Return (X, Y) of the center of cell containing provided text 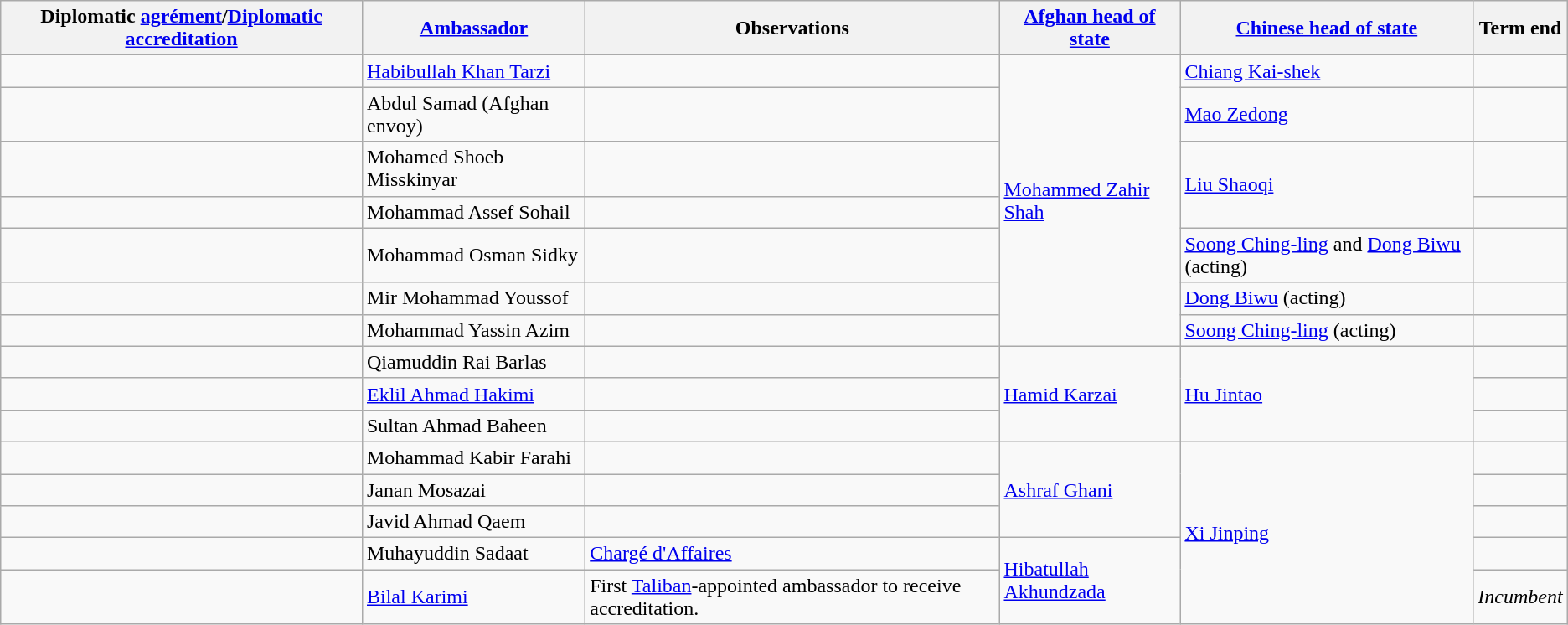
Eklil Ahmad Hakimi (473, 394)
Mohammed Zahir Shah (1090, 201)
Ashraf Ghani (1090, 489)
Habibullah Khan Tarzi (473, 71)
Liu Shaoqi (1327, 184)
Janan Mosazai (473, 490)
Hibatullah Akhundzada (1090, 581)
Incumbent (1520, 597)
Diplomatic agrément/Diplomatic accreditation (182, 28)
Soong Ching-ling and Dong Biwu (acting) (1327, 255)
Chiang Kai-shek (1327, 71)
Abdul Samad (Afghan envoy) (473, 114)
Muhayuddin Sadaat (473, 554)
Ambassador (473, 28)
Hamid Karzai (1090, 394)
Sultan Ahmad Baheen (473, 426)
Mohammad Osman Sidky (473, 255)
Mohammad Yassin Azim (473, 330)
Mohammad Assef Sohail (473, 212)
Term end (1520, 28)
Qiamuddin Rai Barlas (473, 362)
Dong Biwu (acting) (1327, 298)
Bilal Karimi (473, 597)
Chargé d'Affaires (792, 554)
Observations (792, 28)
Hu Jintao (1327, 394)
First Taliban-appointed ambassador to receive accreditation. (792, 597)
Mohamed Shoeb Misskinyar (473, 169)
Mir Mohammad Youssof (473, 298)
Mao Zedong (1327, 114)
Soong Ching-ling (acting) (1327, 330)
Afghan head of state (1090, 28)
Mohammad Kabir Farahi (473, 457)
Chinese head of state (1327, 28)
Javid Ahmad Qaem (473, 522)
Xi Jinping (1327, 533)
